Search for the cell housing the specified text and yield its [x, y] center coordinate. 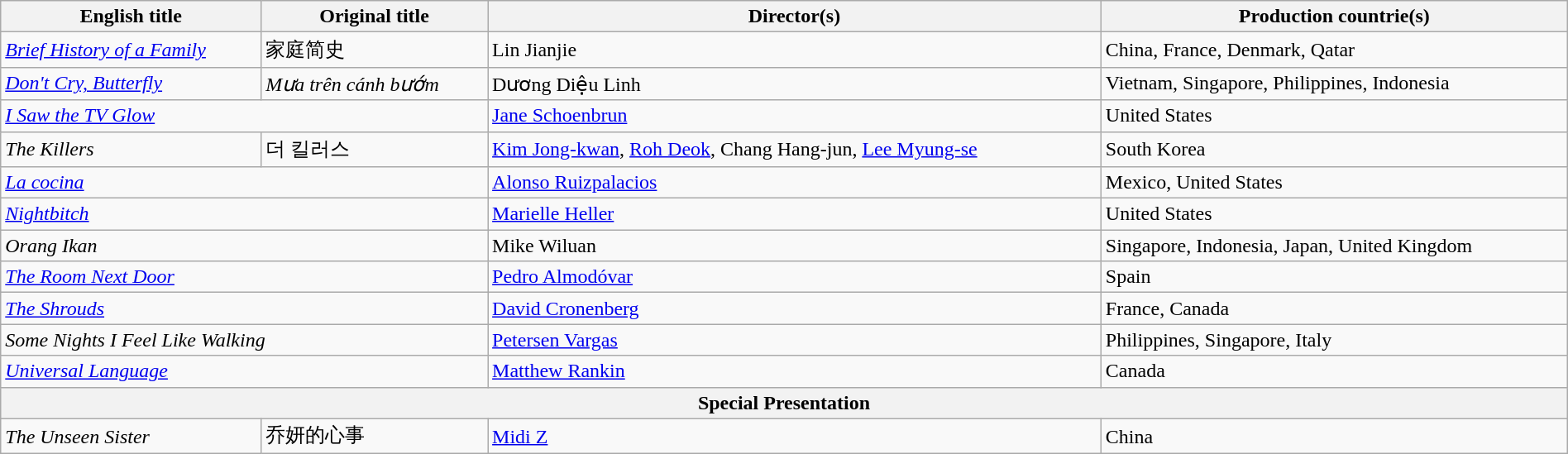
Kim Jong-kwan, Roh Deok, Chang Hang-jun, Lee Myung-se [795, 149]
Original title [375, 17]
Petersen Vargas [795, 340]
Philippines, Singapore, Italy [1334, 340]
Orang Ikan [245, 246]
Director(s) [795, 17]
Nightbitch [245, 214]
David Cronenberg [795, 308]
Spain [1334, 277]
Matthew Rankin [795, 371]
Singapore, Indonesia, Japan, United Kingdom [1334, 246]
I Saw the TV Glow [245, 116]
Alonso Ruizpalacios [795, 183]
South Korea [1334, 149]
Pedro Almodóvar [795, 277]
Mưa trên cánh bướm [375, 84]
Marielle Heller [795, 214]
La cocina [245, 183]
The Room Next Door [245, 277]
Universal Language [245, 371]
乔妍的心事 [375, 437]
Some Nights I Feel Like Walking [245, 340]
더 킬러스 [375, 149]
Canada [1334, 371]
France, Canada [1334, 308]
Dương Diệu Linh [795, 84]
Mike Wiluan [795, 246]
Special Presentation [784, 403]
Lin Jianjie [795, 50]
The Shrouds [245, 308]
The Killers [131, 149]
English title [131, 17]
Don't Cry, Butterfly [131, 84]
The Unseen Sister [131, 437]
Production countrie(s) [1334, 17]
China [1334, 437]
Mexico, United States [1334, 183]
Brief History of a Family [131, 50]
Jane Schoenbrun [795, 116]
China, France, Denmark, Qatar [1334, 50]
Midi Z [795, 437]
家庭简史 [375, 50]
Vietnam, Singapore, Philippines, Indonesia [1334, 84]
